From the cell containing the given text, extract its center point as [x, y] coordinate. 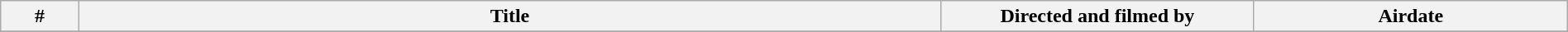
Directed and filmed by [1097, 16]
Airdate [1411, 16]
Title [509, 16]
# [40, 16]
